Provide the [x, y] coordinate of the cell's center where the given text is located.  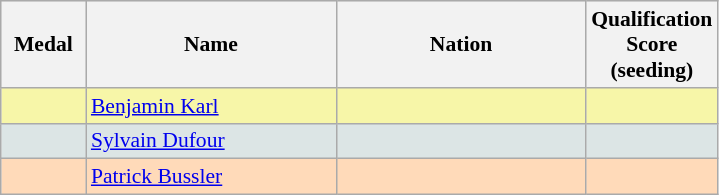
Name [211, 44]
Nation [461, 44]
Benjamin Karl [211, 106]
Medal [44, 44]
Patrick Bussler [211, 177]
Qualification Score (seeding) [652, 44]
Sylvain Dufour [211, 141]
